Find where the given text appears and provide that cell's center as [X, Y] coordinate. 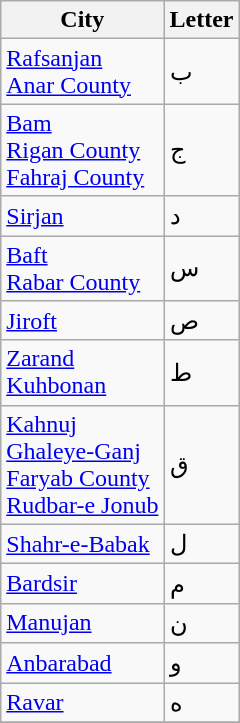
Shahr-e-Babak [82, 544]
ج [202, 150]
ط [202, 372]
Bardsir [82, 584]
ه [202, 702]
ب [202, 72]
Jiroft [82, 321]
Anbarabad [82, 663]
ق [202, 464]
س [202, 268]
Sirjan [82, 216]
Ravar [82, 702]
ص [202, 321]
KahnujGhaleye-GanjFaryab CountyRudbar-e Jonub [82, 464]
City [82, 20]
ن [202, 623]
و [202, 663]
ل [202, 544]
RafsanjanAnar County [82, 72]
BamRigan CountyFahraj County [82, 150]
Manujan [82, 623]
BaftRabar County [82, 268]
د [202, 216]
م [202, 584]
Letter [202, 20]
ZarandKuhbonan [82, 372]
